Scan for the cell matching the given text and deliver its [X, Y] coordinate at center. 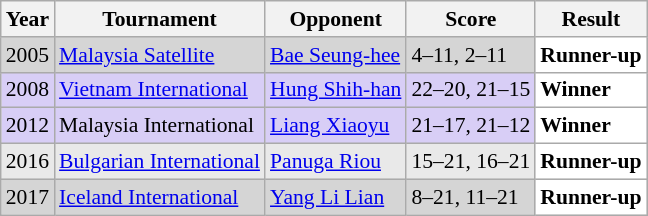
Bulgarian International [160, 162]
Vietnam International [160, 90]
Tournament [160, 19]
Result [590, 19]
Iceland International [160, 197]
4–11, 2–11 [470, 55]
Liang Xiaoyu [336, 126]
Opponent [336, 19]
2016 [28, 162]
Malaysia Satellite [160, 55]
2008 [28, 90]
2012 [28, 126]
2005 [28, 55]
22–20, 21–15 [470, 90]
Year [28, 19]
Hung Shih-han [336, 90]
8–21, 11–21 [470, 197]
Bae Seung-hee [336, 55]
Score [470, 19]
21–17, 21–12 [470, 126]
Malaysia International [160, 126]
Yang Li Lian [336, 197]
15–21, 16–21 [470, 162]
Panuga Riou [336, 162]
2017 [28, 197]
